Find where the given text appears and provide that cell's center as [x, y] coordinate. 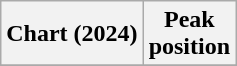
Chart (2024) [72, 34]
Peakposition [189, 34]
